Detect which cell encompasses the target text, then output its (X, Y) center coordinate. 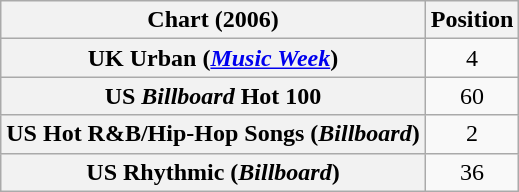
2 (472, 134)
36 (472, 172)
60 (472, 96)
US Hot R&B/Hip-Hop Songs (Billboard) (213, 134)
US Billboard Hot 100 (213, 96)
UK Urban (Music Week) (213, 58)
Chart (2006) (213, 20)
Position (472, 20)
US Rhythmic (Billboard) (213, 172)
4 (472, 58)
